Return (x, y) of the center of cell containing provided text 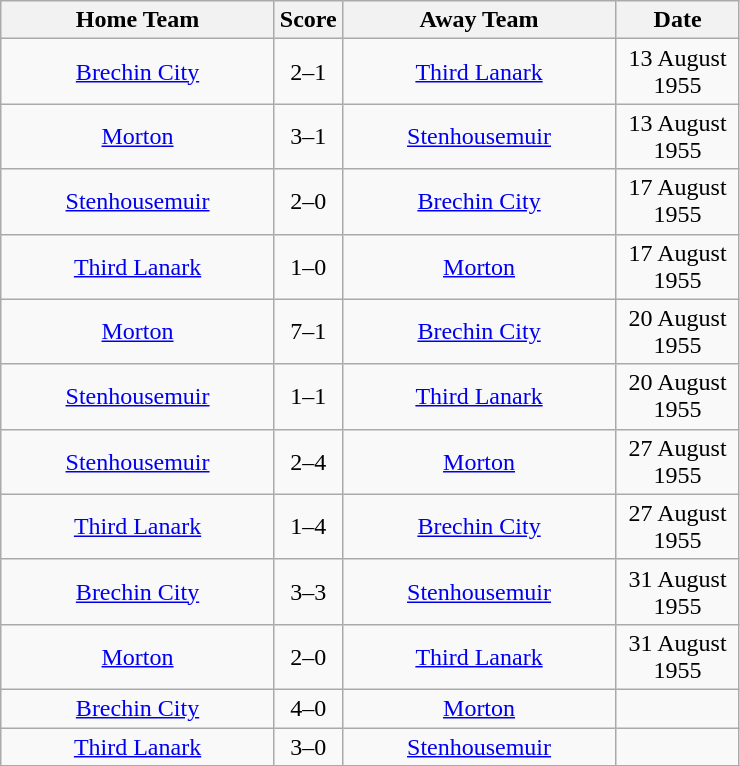
7–1 (308, 332)
Away Team (479, 20)
4–0 (308, 708)
1–1 (308, 396)
2–1 (308, 72)
2–4 (308, 462)
3–1 (308, 136)
Score (308, 20)
1–0 (308, 266)
Date (678, 20)
1–4 (308, 526)
3–0 (308, 747)
Home Team (138, 20)
3–3 (308, 592)
